Return (X, Y) of the center of cell containing provided text 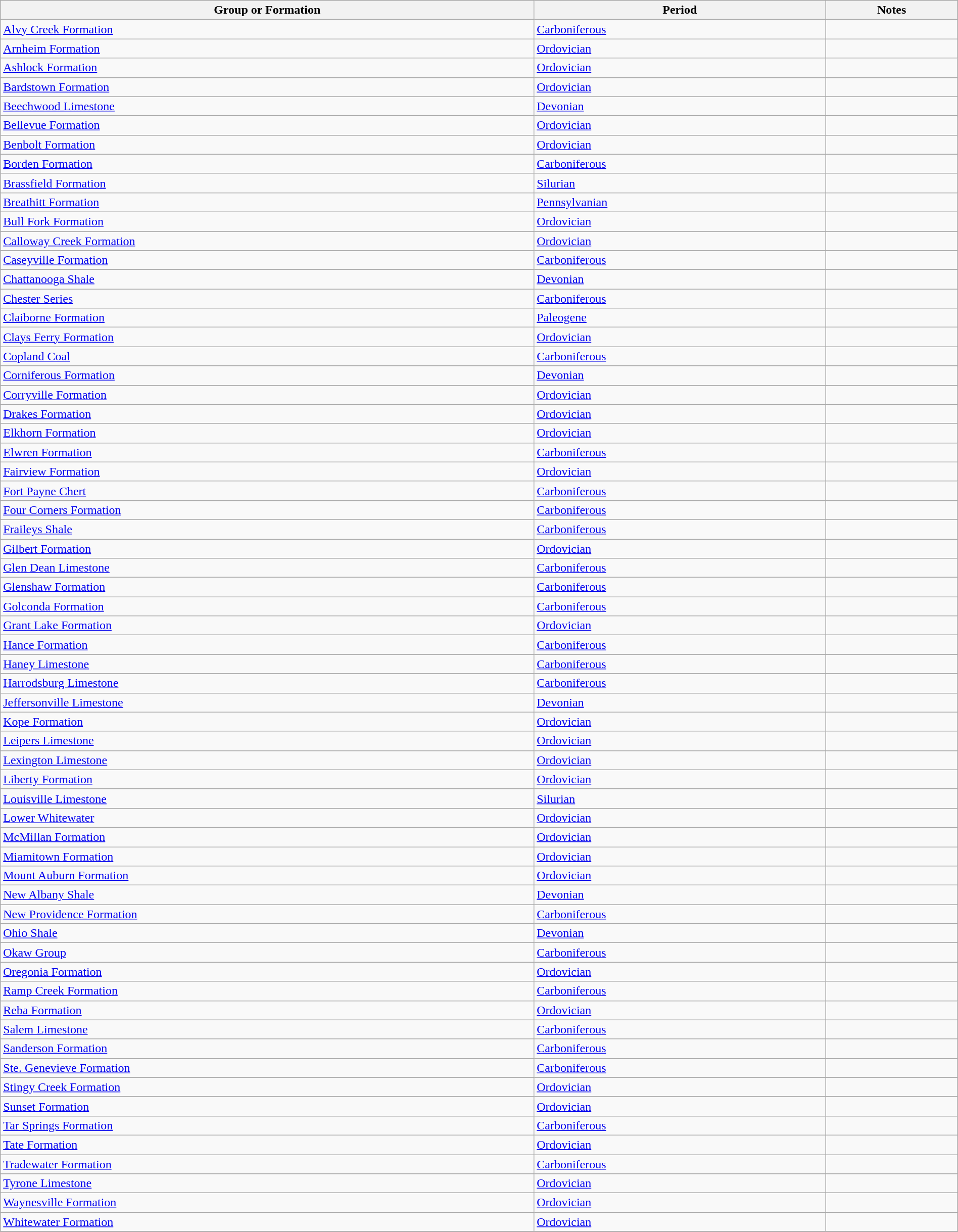
Corniferous Formation (267, 375)
Okaw Group (267, 953)
Reba Formation (267, 1010)
Harrodsburg Limestone (267, 683)
Tradewater Formation (267, 1164)
Corryville Formation (267, 395)
Period (680, 10)
Stingy Creek Formation (267, 1087)
Drakes Formation (267, 414)
New Providence Formation (267, 914)
Gilbert Formation (267, 548)
Golconda Formation (267, 606)
Fraileys Shale (267, 529)
Lower Whitewater (267, 818)
Ashlock Formation (267, 68)
Whitewater Formation (267, 1222)
Notes (891, 10)
Louisville Limestone (267, 798)
Grant Lake Formation (267, 626)
Liberty Formation (267, 779)
Pennsylvanian (680, 202)
Tar Springs Formation (267, 1125)
Salem Limestone (267, 1029)
Ste. Genevieve Formation (267, 1068)
Brassfield Formation (267, 183)
Kope Formation (267, 722)
Group or Formation (267, 10)
Paleogene (680, 318)
Waynesville Formation (267, 1203)
Clays Ferry Formation (267, 337)
Arnheim Formation (267, 49)
Oregonia Formation (267, 972)
Fairview Formation (267, 471)
Glenshaw Formation (267, 587)
Bull Fork Formation (267, 221)
McMillan Formation (267, 837)
Alvy Creek Formation (267, 29)
Hance Formation (267, 645)
Sanderson Formation (267, 1049)
Tyrone Limestone (267, 1183)
Chester Series (267, 299)
Tate Formation (267, 1145)
Calloway Creek Formation (267, 241)
Copland Coal (267, 356)
Fort Payne Chert (267, 491)
Leipers Limestone (267, 741)
Lexington Limestone (267, 760)
Caseyville Formation (267, 260)
Sunset Formation (267, 1106)
Jeffersonville Limestone (267, 702)
Miamitown Formation (267, 857)
Breathitt Formation (267, 202)
Bardstown Formation (267, 87)
Beechwood Limestone (267, 106)
Borden Formation (267, 164)
Chattanooga Shale (267, 279)
Ohio Shale (267, 933)
Elwren Formation (267, 452)
Ramp Creek Formation (267, 991)
New Albany Shale (267, 895)
Claiborne Formation (267, 318)
Bellevue Formation (267, 125)
Mount Auburn Formation (267, 876)
Glen Dean Limestone (267, 568)
Four Corners Formation (267, 510)
Elkhorn Formation (267, 433)
Haney Limestone (267, 664)
Benbolt Formation (267, 145)
